From the cell containing the given text, extract its center point as (X, Y) coordinate. 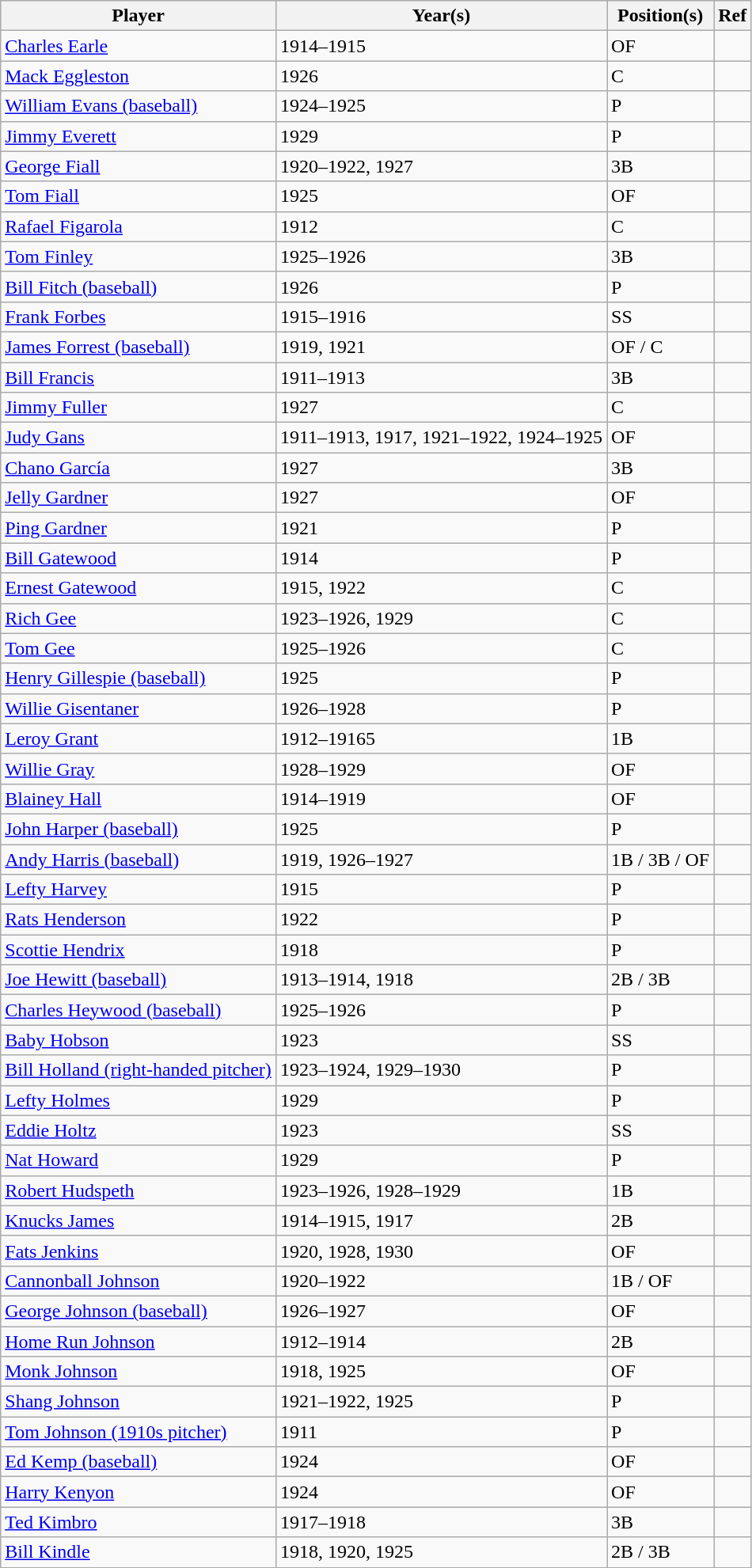
1918, 1925 (441, 1372)
1928–1929 (441, 769)
Eddie Holtz (139, 1130)
Fats Jenkins (139, 1251)
1B / 3B / OF (660, 859)
1920–1922 (441, 1281)
1912–19165 (441, 738)
Ernest Gatewood (139, 588)
Henry Gillespie (baseball) (139, 678)
Home Run Johnson (139, 1342)
Ping Gardner (139, 528)
1918, 1920, 1925 (441, 1552)
1921 (441, 528)
1914–1915, 1917 (441, 1221)
Position(s) (660, 16)
Tom Finley (139, 256)
George Johnson (baseball) (139, 1311)
Knucks James (139, 1221)
Judy Gans (139, 438)
Nat Howard (139, 1160)
Bill Francis (139, 378)
Willie Gray (139, 769)
Monk Johnson (139, 1372)
1915 (441, 890)
Lefty Harvey (139, 890)
1915, 1922 (441, 588)
1920–1922, 1927 (441, 166)
1911–1913 (441, 378)
Bill Gatewood (139, 558)
1924–1925 (441, 106)
1923–1926, 1929 (441, 618)
Ed Kemp (baseball) (139, 1462)
Rafael Figarola (139, 226)
Frank Forbes (139, 317)
Scottie Hendrix (139, 950)
Ted Kimbro (139, 1522)
Harry Kenyon (139, 1492)
Bill Holland (right-handed pitcher) (139, 1070)
1914 (441, 558)
1912–1914 (441, 1342)
1911 (441, 1432)
Charles Earle (139, 46)
John Harper (baseball) (139, 829)
1919, 1921 (441, 347)
Jelly Gardner (139, 498)
1923–1924, 1929–1930 (441, 1070)
Rats Henderson (139, 920)
1B / OF (660, 1281)
1918 (441, 950)
Lefty Holmes (139, 1100)
Tom Fiall (139, 196)
Ref (733, 16)
Blainey Hall (139, 799)
1911–1913, 1917, 1921–1922, 1924–1925 (441, 438)
Chano García (139, 468)
Mack Eggleston (139, 76)
Joe Hewitt (baseball) (139, 980)
William Evans (baseball) (139, 106)
Willie Gisentaner (139, 708)
Baby Hobson (139, 1040)
James Forrest (baseball) (139, 347)
Year(s) (441, 16)
Cannonball Johnson (139, 1281)
1926–1928 (441, 708)
Charles Heywood (baseball) (139, 1010)
Leroy Grant (139, 738)
1917–1918 (441, 1522)
Player (139, 16)
1921–1922, 1925 (441, 1402)
OF / C (660, 347)
Bill Fitch (baseball) (139, 287)
1926–1927 (441, 1311)
1922 (441, 920)
Shang Johnson (139, 1402)
George Fiall (139, 166)
Robert Hudspeth (139, 1190)
1914–1919 (441, 799)
1912 (441, 226)
Jimmy Everett (139, 136)
Tom Johnson (1910s pitcher) (139, 1432)
1923–1926, 1928–1929 (441, 1190)
Jimmy Fuller (139, 408)
Tom Gee (139, 648)
Bill Kindle (139, 1552)
1913–1914, 1918 (441, 980)
1915–1916 (441, 317)
1914–1915 (441, 46)
1920, 1928, 1930 (441, 1251)
Andy Harris (baseball) (139, 859)
1919, 1926–1927 (441, 859)
Rich Gee (139, 618)
